Extract the (X, Y) coordinate from the center of the cell holding the provided text.  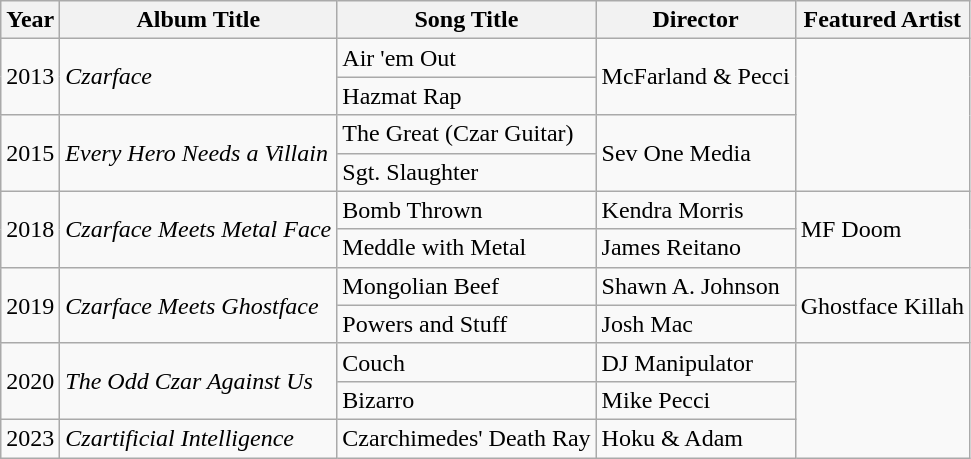
Air 'em Out (466, 58)
2020 (30, 381)
Couch (466, 362)
Song Title (466, 20)
Meddle with Metal (466, 248)
Sev One Media (696, 153)
2018 (30, 229)
Bizarro (466, 400)
Shawn A. Johnson (696, 286)
Bomb Thrown (466, 210)
2023 (30, 438)
Czarface Meets Ghostface (198, 305)
The Great (Czar Guitar) (466, 134)
Hazmat Rap (466, 96)
McFarland & Pecci (696, 77)
Josh Mac (696, 324)
Czarchimedes' Death Ray (466, 438)
Featured Artist (882, 20)
Director (696, 20)
Czarface (198, 77)
MF Doom (882, 229)
Hoku & Adam (696, 438)
2019 (30, 305)
Kendra Morris (696, 210)
Powers and Stuff (466, 324)
Ghostface Killah (882, 305)
Album Title (198, 20)
DJ Manipulator (696, 362)
Mongolian Beef (466, 286)
Czartificial Intelligence (198, 438)
2015 (30, 153)
Every Hero Needs a Villain (198, 153)
Sgt. Slaughter (466, 172)
2013 (30, 77)
Mike Pecci (696, 400)
James Reitano (696, 248)
The Odd Czar Against Us (198, 381)
Year (30, 20)
Czarface Meets Metal Face (198, 229)
